Determine the (X, Y) coordinate at the center of the cell enclosing the given text.  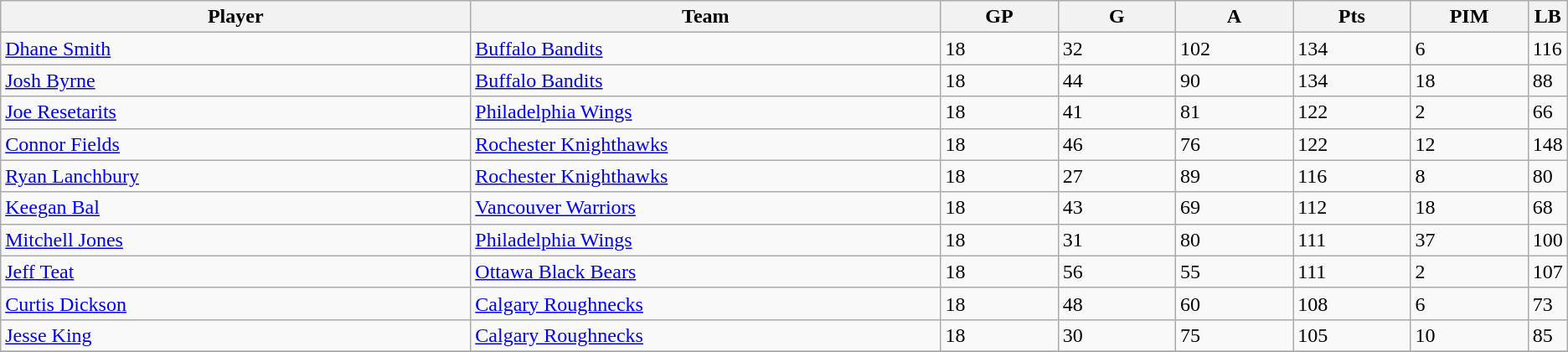
32 (1117, 49)
112 (1352, 208)
10 (1469, 335)
100 (1548, 240)
Ryan Lanchbury (236, 176)
Keegan Bal (236, 208)
LB (1548, 17)
31 (1117, 240)
8 (1469, 176)
43 (1117, 208)
90 (1234, 80)
30 (1117, 335)
107 (1548, 272)
56 (1117, 272)
27 (1117, 176)
148 (1548, 144)
108 (1352, 303)
Dhane Smith (236, 49)
Josh Byrne (236, 80)
89 (1234, 176)
85 (1548, 335)
Mitchell Jones (236, 240)
44 (1117, 80)
Jeff Teat (236, 272)
73 (1548, 303)
88 (1548, 80)
Pts (1352, 17)
G (1117, 17)
Connor Fields (236, 144)
Jesse King (236, 335)
12 (1469, 144)
GP (999, 17)
41 (1117, 112)
48 (1117, 303)
105 (1352, 335)
68 (1548, 208)
55 (1234, 272)
Team (705, 17)
A (1234, 17)
Joe Resetarits (236, 112)
46 (1117, 144)
Player (236, 17)
69 (1234, 208)
37 (1469, 240)
PIM (1469, 17)
102 (1234, 49)
75 (1234, 335)
Ottawa Black Bears (705, 272)
60 (1234, 303)
66 (1548, 112)
Curtis Dickson (236, 303)
76 (1234, 144)
81 (1234, 112)
Vancouver Warriors (705, 208)
